Locate the cell with the specified text and output its [X, Y] center coordinate. 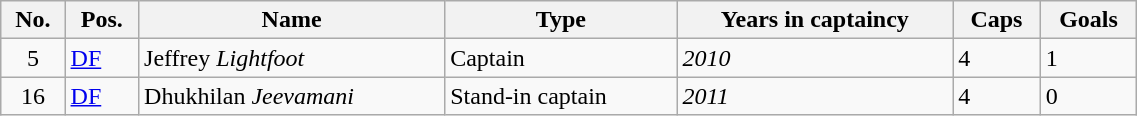
Stand-in captain [561, 96]
Years in captaincy [815, 20]
1 [1088, 58]
Pos. [102, 20]
5 [33, 58]
16 [33, 96]
Caps [996, 20]
0 [1088, 96]
2010 [815, 58]
Jeffrey Lightfoot [292, 58]
Type [561, 20]
Goals [1088, 20]
No. [33, 20]
Dhukhilan Jeevamani [292, 96]
Name [292, 20]
Captain [561, 58]
2011 [815, 96]
